Provide the [x, y] coordinate of the cell's center where the given text is located.  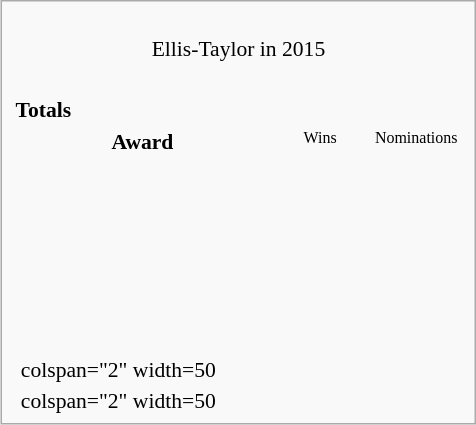
Award [142, 141]
Wins [320, 141]
Ellis-Taylor in 2015 [239, 36]
Nominations [416, 141]
Totals Award Wins Nominations [239, 209]
Totals [238, 110]
